Find where the given text appears and provide that cell's center as (X, Y) coordinate. 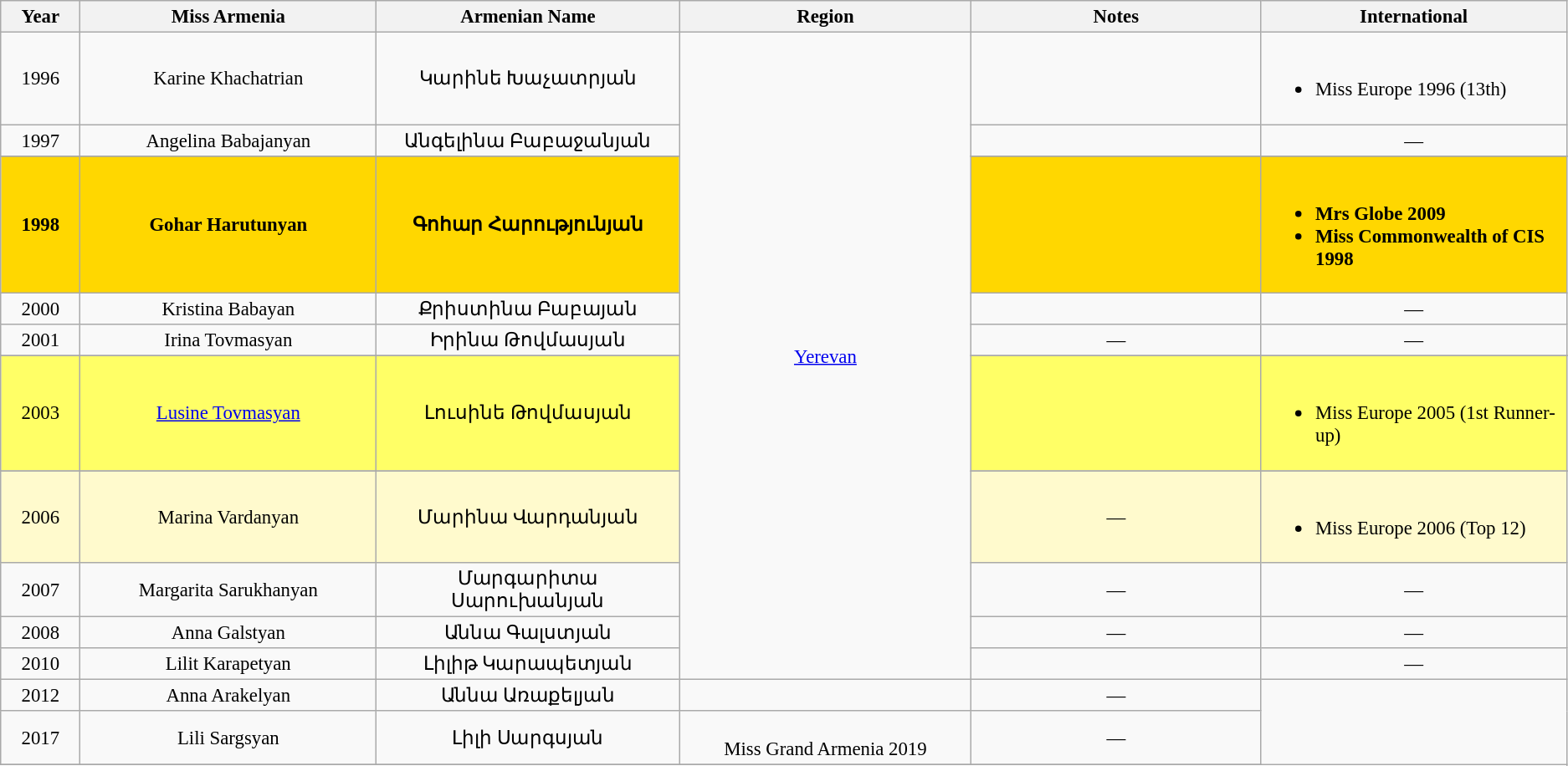
Margarita Sarukhanyan (228, 590)
Karine Khachatrian (228, 79)
Աննա Գալստյան (528, 633)
International (1414, 17)
Քրիստինա Բաբայան (528, 309)
Yerevan (825, 356)
Իրինա Թովմասյան (528, 340)
Angelina Babajanyan (228, 140)
Լիլիթ Կարապետյան (528, 664)
Anna Arakelyan (228, 696)
2001 (40, 340)
1997 (40, 140)
2000 (40, 309)
1996 (40, 79)
Region (825, 17)
2017 (40, 738)
Մարգարիտա Սարուխանյան (528, 590)
Miss Grand Armenia 2019 (825, 738)
2008 (40, 633)
Marina Vardanyan (228, 517)
2006 (40, 517)
Անգելինա Բաբաջանյան (528, 140)
Gohar Harutunyan (228, 224)
Mrs Globe 2009Miss Commonwealth of CIS 1998 (1414, 224)
Miss Europe 1996 (13th) (1414, 79)
2007 (40, 590)
Notes (1116, 17)
Miss Armenia (228, 17)
Irina Tovmasyan (228, 340)
Lilit Karapetyan (228, 664)
Anna Galstyan (228, 633)
Լուսինե Թովմասյան (528, 413)
2012 (40, 696)
1998 (40, 224)
Աննա Առաքելյան (528, 696)
Lili Sargsyan (228, 738)
Armenian Name (528, 17)
Miss Europe 2006 (Top 12) (1414, 517)
Kristina Babayan (228, 309)
2010 (40, 664)
Year (40, 17)
Գոհար Հարությունյան (528, 224)
Miss Europe 2005 (1st Runner-up) (1414, 413)
Լիլի Սարգսյան (528, 738)
Կարինե Խաչատրյան (528, 79)
Մարինա Վարդանյան (528, 517)
2003 (40, 413)
Lusine Tovmasyan (228, 413)
